Identify which cell holds the provided text, then report its [X, Y] central coordinate. 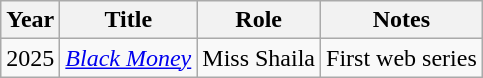
Black Money [128, 58]
Year [30, 20]
First web series [402, 58]
Title [128, 20]
Notes [402, 20]
Miss Shaila [259, 58]
2025 [30, 58]
Role [259, 20]
